Determine the (X, Y) coordinate at the center of the cell enclosing the given text.  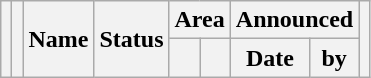
Date (270, 58)
Area (200, 20)
Status (132, 39)
Announced (294, 20)
by (334, 58)
Name (58, 39)
